For the text-containing cell, return its midpoint in (x, y) coordinate format. 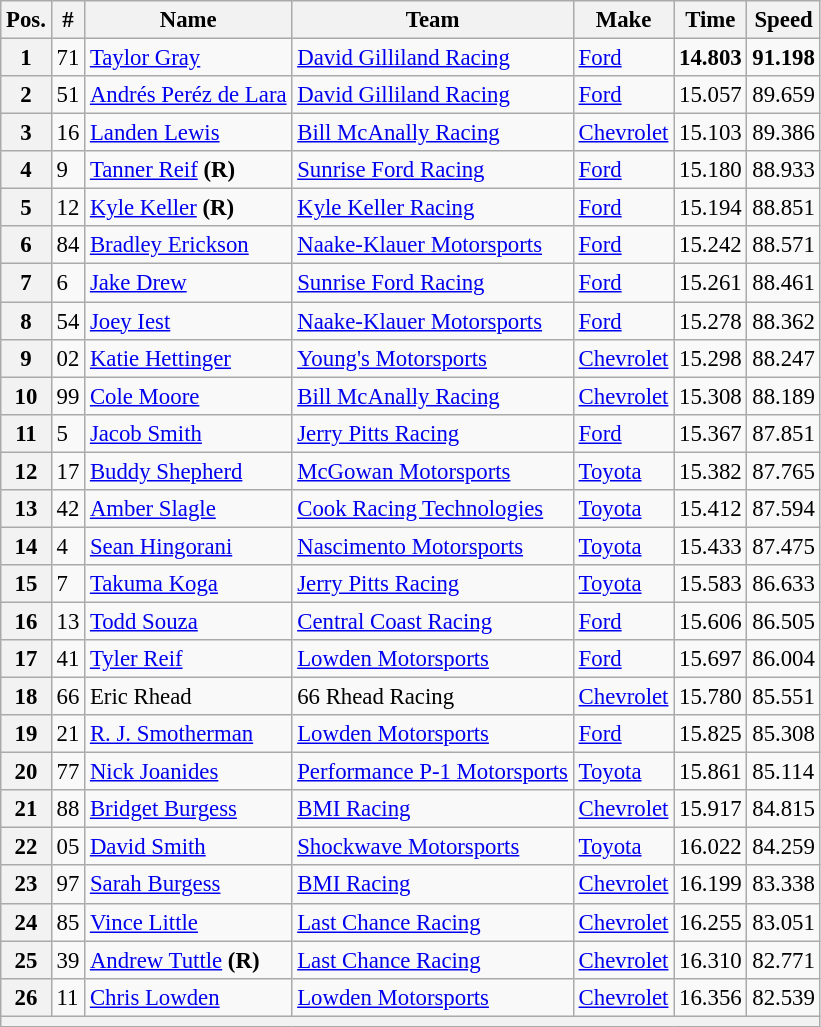
87.851 (784, 433)
3 (26, 133)
Joey Iest (188, 321)
Taylor Gray (188, 58)
16.310 (710, 960)
15.606 (710, 621)
88.247 (784, 358)
87.475 (784, 546)
Vince Little (188, 922)
David Smith (188, 847)
15.780 (710, 697)
Kyle Keller Racing (432, 208)
15.412 (710, 509)
Buddy Shepherd (188, 471)
Katie Hettinger (188, 358)
89.659 (784, 95)
Team (432, 20)
86.505 (784, 621)
Cook Racing Technologies (432, 509)
97 (68, 885)
02 (68, 358)
16.356 (710, 997)
15 (26, 584)
14 (26, 546)
Jake Drew (188, 283)
84 (68, 245)
Young's Motorsports (432, 358)
15.697 (710, 659)
87.594 (784, 509)
Bridget Burgess (188, 809)
Chris Lowden (188, 997)
15.057 (710, 95)
84.259 (784, 847)
Tyler Reif (188, 659)
91.198 (784, 58)
Kyle Keller (R) (188, 208)
2 (26, 95)
Bradley Erickson (188, 245)
99 (68, 396)
84.815 (784, 809)
Time (710, 20)
Make (623, 20)
88.933 (784, 170)
41 (68, 659)
Sarah Burgess (188, 885)
Name (188, 20)
86.004 (784, 659)
14.803 (710, 58)
83.051 (784, 922)
16.199 (710, 885)
15.433 (710, 546)
26 (26, 997)
15.242 (710, 245)
88.189 (784, 396)
R. J. Smotherman (188, 734)
86.633 (784, 584)
87.765 (784, 471)
77 (68, 772)
15.103 (710, 133)
Jacob Smith (188, 433)
8 (26, 321)
15.194 (710, 208)
82.539 (784, 997)
39 (68, 960)
Nascimento Motorsports (432, 546)
Shockwave Motorsports (432, 847)
15.367 (710, 433)
22 (26, 847)
Performance P-1 Motorsports (432, 772)
15.298 (710, 358)
Takuma Koga (188, 584)
16.022 (710, 847)
25 (26, 960)
18 (26, 697)
88.851 (784, 208)
71 (68, 58)
24 (26, 922)
89.386 (784, 133)
83.338 (784, 885)
88.362 (784, 321)
Eric Rhead (188, 697)
85.308 (784, 734)
88.571 (784, 245)
Pos. (26, 20)
15.861 (710, 772)
66 Rhead Racing (432, 697)
Central Coast Racing (432, 621)
15.583 (710, 584)
Nick Joanides (188, 772)
Landen Lewis (188, 133)
Speed (784, 20)
85.551 (784, 697)
16.255 (710, 922)
Sean Hingorani (188, 546)
05 (68, 847)
1 (26, 58)
15.825 (710, 734)
Andrew Tuttle (R) (188, 960)
23 (26, 885)
Andrés Peréz de Lara (188, 95)
82.771 (784, 960)
20 (26, 772)
85.114 (784, 772)
Todd Souza (188, 621)
66 (68, 697)
15.261 (710, 283)
88.461 (784, 283)
Cole Moore (188, 396)
51 (68, 95)
15.382 (710, 471)
15.917 (710, 809)
15.278 (710, 321)
Amber Slagle (188, 509)
42 (68, 509)
88 (68, 809)
15.180 (710, 170)
# (68, 20)
10 (26, 396)
McGowan Motorsports (432, 471)
19 (26, 734)
54 (68, 321)
85 (68, 922)
15.308 (710, 396)
Tanner Reif (R) (188, 170)
